For the text-containing cell, return its midpoint in [X, Y] coordinate format. 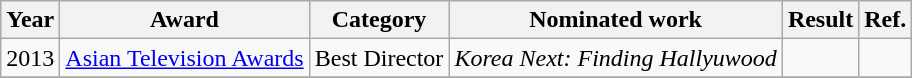
Korea Next: Finding Hallyuwood [616, 58]
Award [184, 20]
Result [820, 20]
Asian Television Awards [184, 58]
Ref. [886, 20]
2013 [30, 58]
Nominated work [616, 20]
Best Director [379, 58]
Category [379, 20]
Year [30, 20]
